For the text-containing cell, return its midpoint in [x, y] coordinate format. 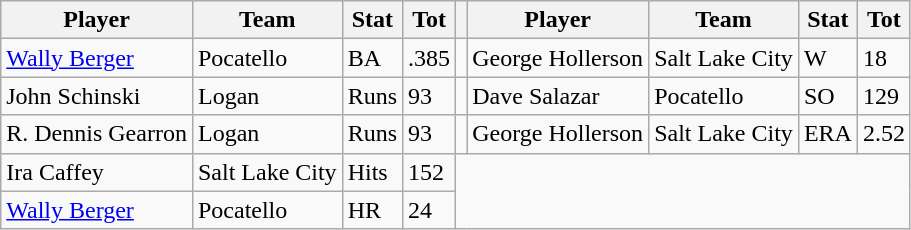
John Schinski [97, 96]
ERA [828, 134]
Ira Caffey [97, 172]
BA [372, 58]
Hits [372, 172]
18 [884, 58]
HR [372, 210]
.385 [430, 58]
2.52 [884, 134]
SO [828, 96]
W [828, 58]
Dave Salazar [558, 96]
24 [430, 210]
129 [884, 96]
R. Dennis Gearron [97, 134]
152 [430, 172]
